Extract the (X, Y) coordinate from the center of the cell holding the provided text.  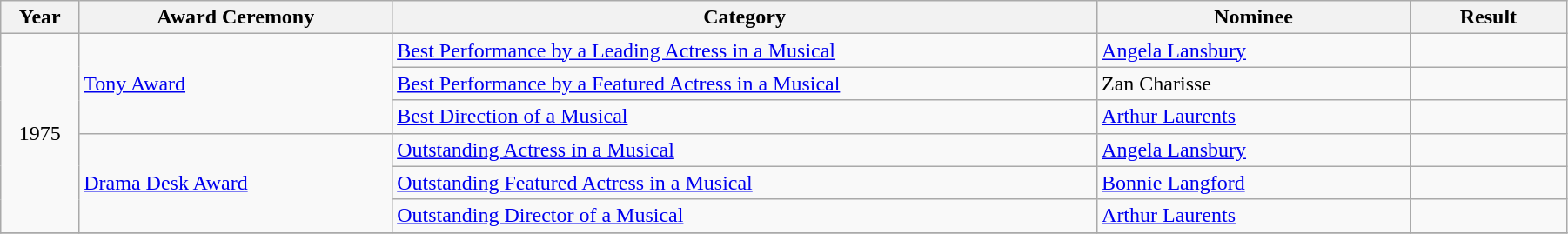
Result (1488, 17)
Drama Desk Award (236, 183)
Best Direction of a Musical (745, 117)
Category (745, 17)
Bonnie Langford (1254, 183)
Nominee (1254, 17)
Outstanding Director of a Musical (745, 216)
1975 (40, 133)
Award Ceremony (236, 17)
Zan Charisse (1254, 84)
Best Performance by a Featured Actress in a Musical (745, 84)
Outstanding Actress in a Musical (745, 150)
Outstanding Featured Actress in a Musical (745, 183)
Tony Award (236, 84)
Best Performance by a Leading Actress in a Musical (745, 50)
Year (40, 17)
